Determine the (x, y) coordinate at the center of the cell enclosing the given text.  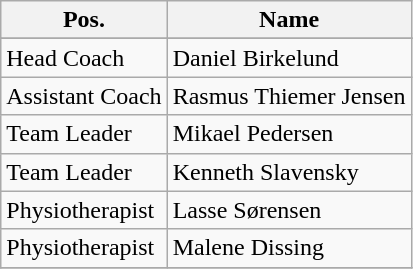
Kenneth Slavensky (289, 172)
Head Coach (84, 58)
Daniel Birkelund (289, 58)
Rasmus Thiemer Jensen (289, 96)
Malene Dissing (289, 248)
Pos. (84, 20)
Name (289, 20)
Mikael Pedersen (289, 134)
Lasse Sørensen (289, 210)
Assistant Coach (84, 96)
